Search for the cell housing the specified text and yield its (x, y) center coordinate. 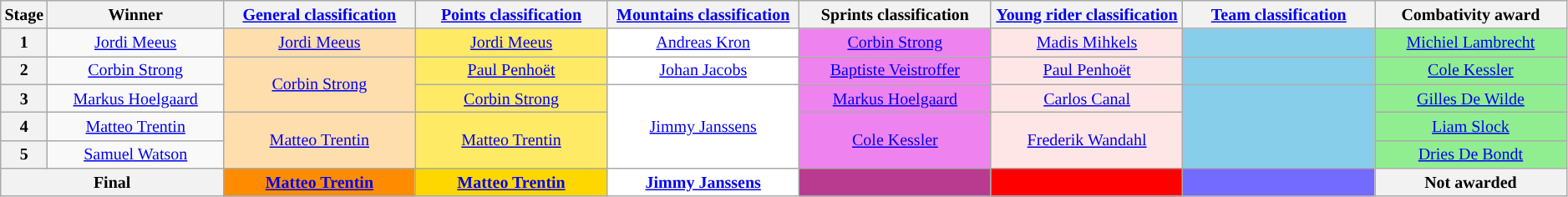
2 (24, 70)
4 (24, 127)
Sprints classification (896, 15)
Combativity award (1471, 15)
Final (112, 182)
Mountains classification (703, 15)
Liam Slock (1471, 127)
Dries De Bondt (1471, 154)
Baptiste Veistroffer (896, 70)
Stage (24, 15)
Points classification (511, 15)
1 (24, 43)
Team classification (1279, 15)
Frederik Wandahl (1087, 140)
Samuel Watson (135, 154)
Not awarded (1471, 182)
Winner (135, 15)
Michiel Lambrecht (1471, 43)
Young rider classification (1087, 15)
Andreas Kron (703, 43)
Gilles De Wilde (1471, 98)
General classification (319, 15)
Johan Jacobs (703, 70)
Carlos Canal (1087, 98)
5 (24, 154)
3 (24, 98)
Madis Mihkels (1087, 43)
